Identify which cell holds the provided text, then report its (x, y) central coordinate. 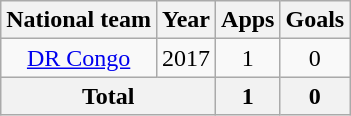
Total (108, 96)
Goals (315, 20)
2017 (186, 58)
Apps (248, 20)
DR Congo (79, 58)
National team (79, 20)
Year (186, 20)
